Capture the cell that displays the provided text and extract its [X, Y] central coordinate. 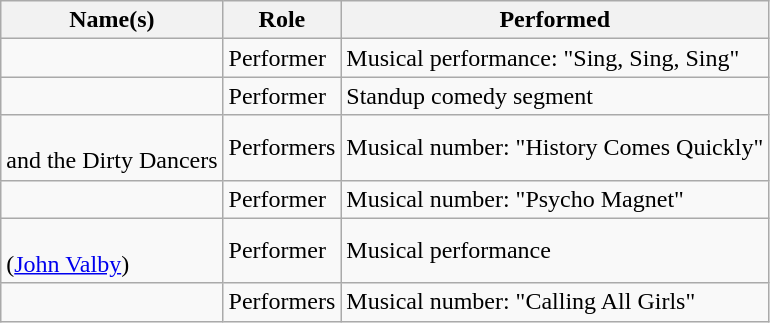
and the Dirty Dancers [112, 148]
Musical performance [555, 250]
Musical number: "Psycho Magnet" [555, 199]
Musical number: "Calling All Girls" [555, 302]
Performed [555, 20]
Musical number: "History Comes Quickly" [555, 148]
Name(s) [112, 20]
(John Valby) [112, 250]
Standup comedy segment [555, 96]
Role [282, 20]
Musical performance: "Sing, Sing, Sing" [555, 58]
